Find where the given text appears and provide that cell's center as [X, Y] coordinate. 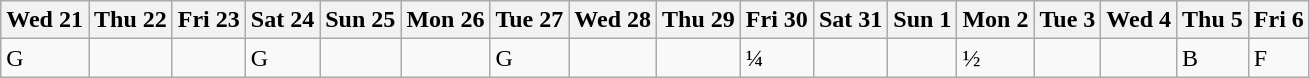
Thu 22 [130, 20]
Tue 27 [530, 20]
¼ [776, 58]
B [1213, 58]
Sat 31 [850, 20]
Sun 1 [922, 20]
Fri 6 [1278, 20]
Thu 5 [1213, 20]
Fri 23 [208, 20]
F [1278, 58]
Mon 2 [996, 20]
Wed 21 [45, 20]
Mon 26 [446, 20]
Sat 24 [282, 20]
Tue 3 [1068, 20]
Wed 28 [613, 20]
Thu 29 [699, 20]
Wed 4 [1139, 20]
Sun 25 [360, 20]
Fri 30 [776, 20]
½ [996, 58]
